Locate the cell with the specified text and output its [X, Y] center coordinate. 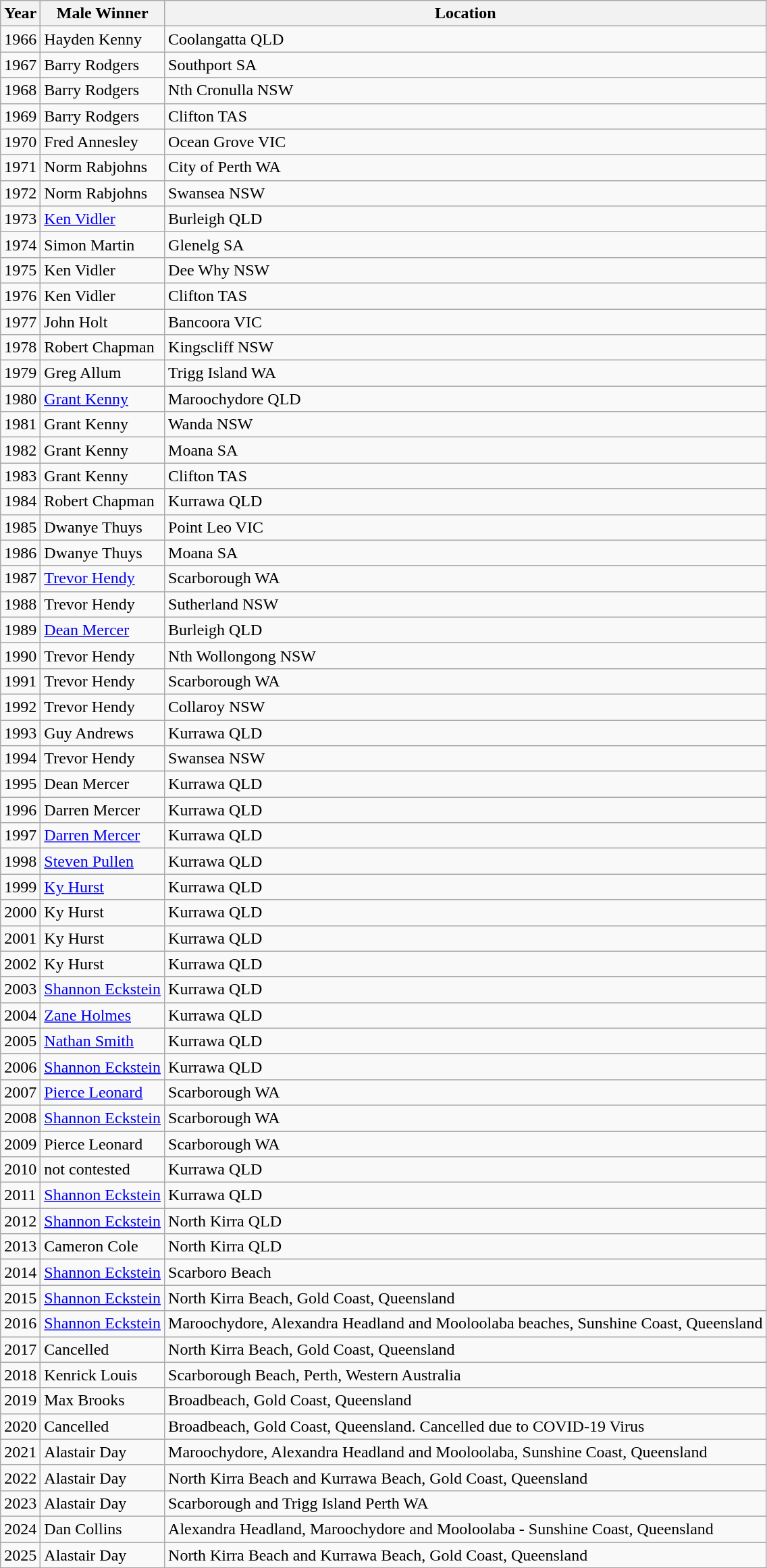
Max Brooks [103, 1401]
Nathan Smith [103, 1041]
2002 [20, 964]
Maroochydore, Alexandra Headland and Mooloolaba, Sunshine Coast, Queensland [466, 1452]
2023 [20, 1503]
Cameron Cole [103, 1247]
1980 [20, 399]
1978 [20, 348]
2006 [20, 1066]
Collaroy NSW [466, 707]
Coolangatta QLD [466, 39]
2004 [20, 1015]
1982 [20, 450]
1989 [20, 630]
2012 [20, 1221]
Nth Wollongong NSW [466, 655]
1992 [20, 707]
1988 [20, 604]
Scarborough and Trigg Island Perth WA [466, 1503]
1973 [20, 219]
2017 [20, 1349]
Wanda NSW [466, 425]
1998 [20, 861]
Simon Martin [103, 244]
1994 [20, 759]
Male Winner [103, 13]
1970 [20, 142]
1977 [20, 322]
Ocean Grove VIC [466, 142]
2009 [20, 1144]
2016 [20, 1324]
1975 [20, 270]
Scarboro Beach [466, 1272]
Steven Pullen [103, 861]
Year [20, 13]
Zane Holmes [103, 1015]
1991 [20, 681]
Kenrick Louis [103, 1375]
Dan Collins [103, 1529]
2022 [20, 1478]
2014 [20, 1272]
1981 [20, 425]
2005 [20, 1041]
Point Leo VIC [466, 527]
Bancoora VIC [466, 322]
2013 [20, 1247]
1997 [20, 836]
1976 [20, 296]
1993 [20, 732]
John Holt [103, 322]
Fred Annesley [103, 142]
2011 [20, 1195]
1985 [20, 527]
2008 [20, 1118]
2000 [20, 913]
1967 [20, 65]
1966 [20, 39]
1996 [20, 810]
1986 [20, 553]
Hayden Kenny [103, 39]
2021 [20, 1452]
City of Perth WA [466, 167]
2001 [20, 938]
2007 [20, 1092]
1969 [20, 116]
1972 [20, 193]
Broadbeach, Gold Coast, Queensland [466, 1401]
Trigg Island WA [466, 373]
2024 [20, 1529]
Glenelg SA [466, 244]
1974 [20, 244]
Kingscliff NSW [466, 348]
2018 [20, 1375]
1983 [20, 476]
Sutherland NSW [466, 604]
2003 [20, 990]
1995 [20, 784]
Maroochydore QLD [466, 399]
Location [466, 13]
Alexandra Headland, Maroochydore and Mooloolaba - Sunshine Coast, Queensland [466, 1529]
Scarborough Beach, Perth, Western Australia [466, 1375]
1979 [20, 373]
not contested [103, 1170]
Guy Andrews [103, 732]
1968 [20, 90]
Broadbeach, Gold Coast, Queensland. Cancelled due to COVID-19 Virus [466, 1426]
1984 [20, 502]
1990 [20, 655]
Nth Cronulla NSW [466, 90]
Maroochydore, Alexandra Headland and Mooloolaba beaches, Sunshine Coast, Queensland [466, 1324]
2015 [20, 1298]
2019 [20, 1401]
2010 [20, 1170]
Southport SA [466, 65]
1999 [20, 887]
2020 [20, 1426]
Greg Allum [103, 373]
2025 [20, 1555]
1987 [20, 578]
Dee Why NSW [466, 270]
1971 [20, 167]
